Find where the given text appears and provide that cell's center as (x, y) coordinate. 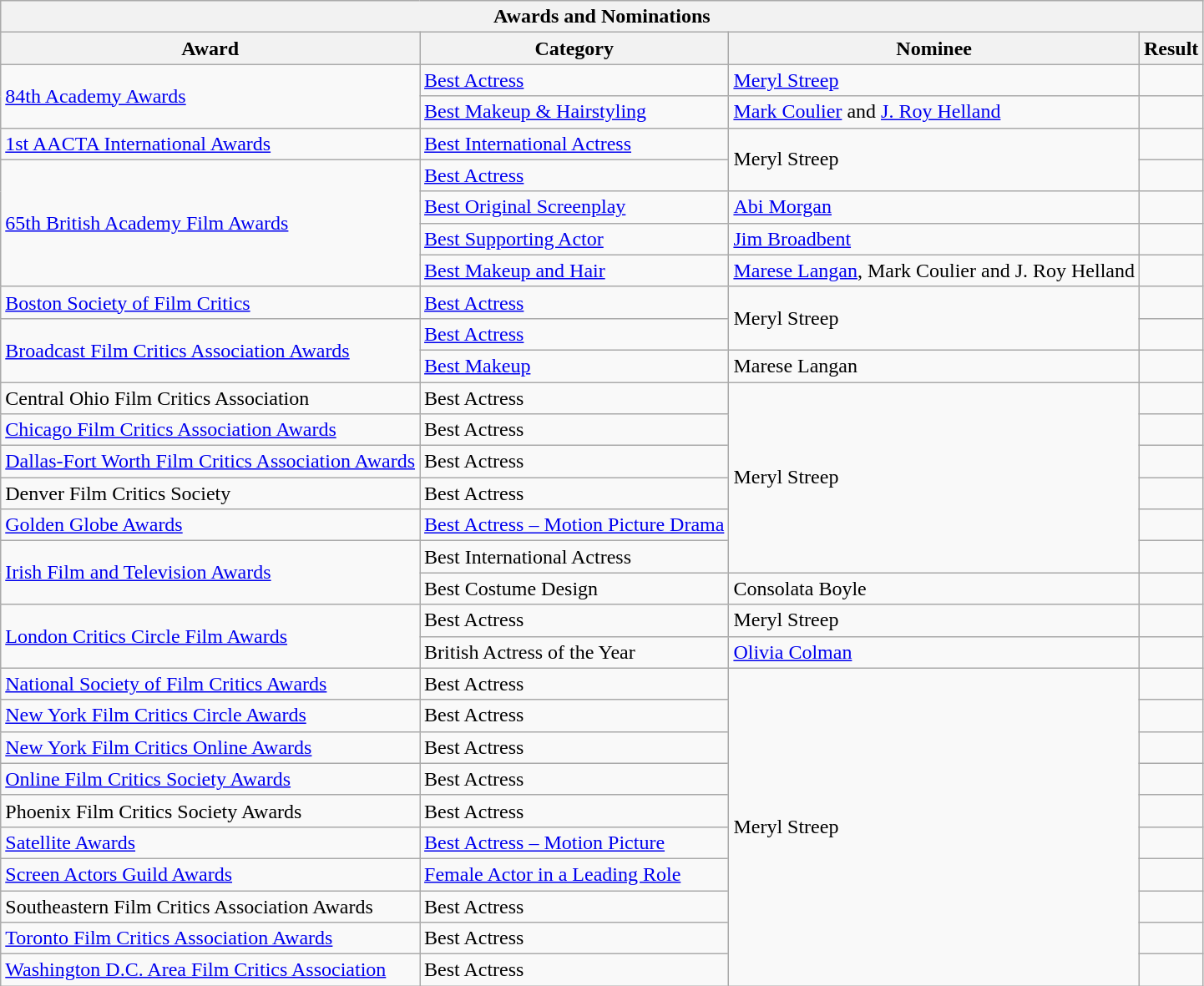
Olivia Colman (934, 652)
Dallas-Fort Worth Film Critics Association Awards (210, 462)
Online Film Critics Society Awards (210, 779)
Irish Film and Television Awards (210, 573)
Marese Langan (934, 366)
Category (574, 48)
Best Makeup (574, 366)
Abi Morgan (934, 207)
Chicago Film Critics Association Awards (210, 430)
Broadcast Film Critics Association Awards (210, 350)
Boston Society of Film Critics (210, 302)
65th British Academy Film Awards (210, 223)
National Society of Film Critics Awards (210, 684)
Toronto Film Critics Association Awards (210, 938)
Best Makeup and Hair (574, 271)
Best Original Screenplay (574, 207)
Consolata Boyle (934, 589)
Result (1171, 48)
Best Makeup & Hairstyling (574, 112)
Mark Coulier and J. Roy Helland (934, 112)
Best Supporting Actor (574, 239)
Best Actress – Motion Picture (574, 842)
Marese Langan, Mark Coulier and J. Roy Helland (934, 271)
Satellite Awards (210, 842)
Screen Actors Guild Awards (210, 874)
Washington D.C. Area Film Critics Association (210, 970)
Central Ohio Film Critics Association (210, 398)
New York Film Critics Online Awards (210, 747)
Female Actor in a Leading Role (574, 874)
Jim Broadbent (934, 239)
Award (210, 48)
Phoenix Film Critics Society Awards (210, 811)
British Actress of the Year (574, 652)
London Critics Circle Film Awards (210, 636)
Denver Film Critics Society (210, 493)
Southeastern Film Critics Association Awards (210, 906)
New York Film Critics Circle Awards (210, 715)
Nominee (934, 48)
1st AACTA International Awards (210, 144)
84th Academy Awards (210, 96)
Best Costume Design (574, 589)
Awards and Nominations (602, 17)
Best Actress – Motion Picture Drama (574, 525)
Golden Globe Awards (210, 525)
